Search for the cell housing the specified text and yield its [X, Y] center coordinate. 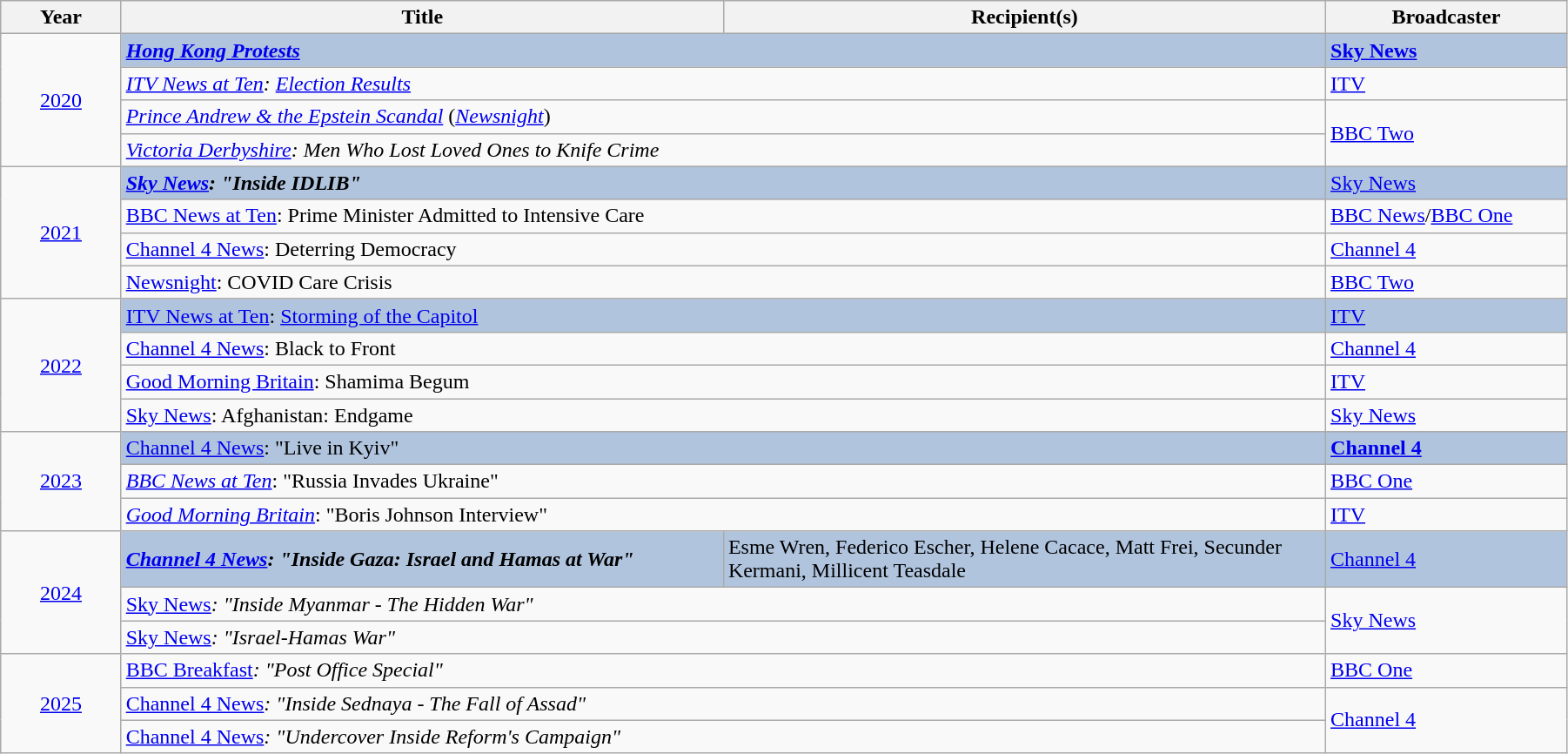
BBC News at Ten: "Russia Invades Ukraine" [723, 481]
2024 [61, 592]
Channel 4 News: Black to Front [723, 348]
BBC News/BBC One [1446, 216]
Channel 4 News: "Live in Kyiv" [723, 448]
Sky News: Afghanistan: Endgame [723, 415]
Newsnight: COVID Care Crisis [723, 282]
Good Morning Britain: Shamima Begum [723, 381]
2020 [61, 100]
2025 [61, 704]
BBC Breakfast: "Post Office Special" [723, 670]
2023 [61, 481]
Recipient(s) [1024, 17]
Victoria Derbyshire: Men Who Lost Loved Ones to Knife Crime [723, 150]
2022 [61, 365]
Prince Andrew & the Epstein Scandal (Newsnight) [723, 117]
Channel 4 News: "Inside Gaza: Israel and Hamas at War" [422, 559]
Sky News: "Inside IDLIB" [723, 183]
Sky News: "Inside Myanmar - The Hidden War" [723, 604]
Broadcaster [1446, 17]
Hong Kong Protests [723, 50]
Year [61, 17]
Channel 4 News: Deterring Democracy [723, 249]
Good Morning Britain: "Boris Johnson Interview" [723, 515]
Sky News: "Israel-Hamas War" [723, 637]
Channel 4 News: "Undercover Inside Reform's Campaign" [723, 737]
Title [422, 17]
ITV News at Ten: Election Results [723, 84]
2021 [61, 232]
Channel 4 News: "Inside Sednaya - The Fall of Assad" [723, 704]
Esme Wren, Federico Escher, Helene Cacace, Matt Frei, Secunder Kermani, Millicent Teasdale [1024, 559]
BBC News at Ten: Prime Minister Admitted to Intensive Care [723, 216]
ITV News at Ten: Storming of the Capitol [723, 315]
